Scan for the cell matching the given text and deliver its (x, y) coordinate at center. 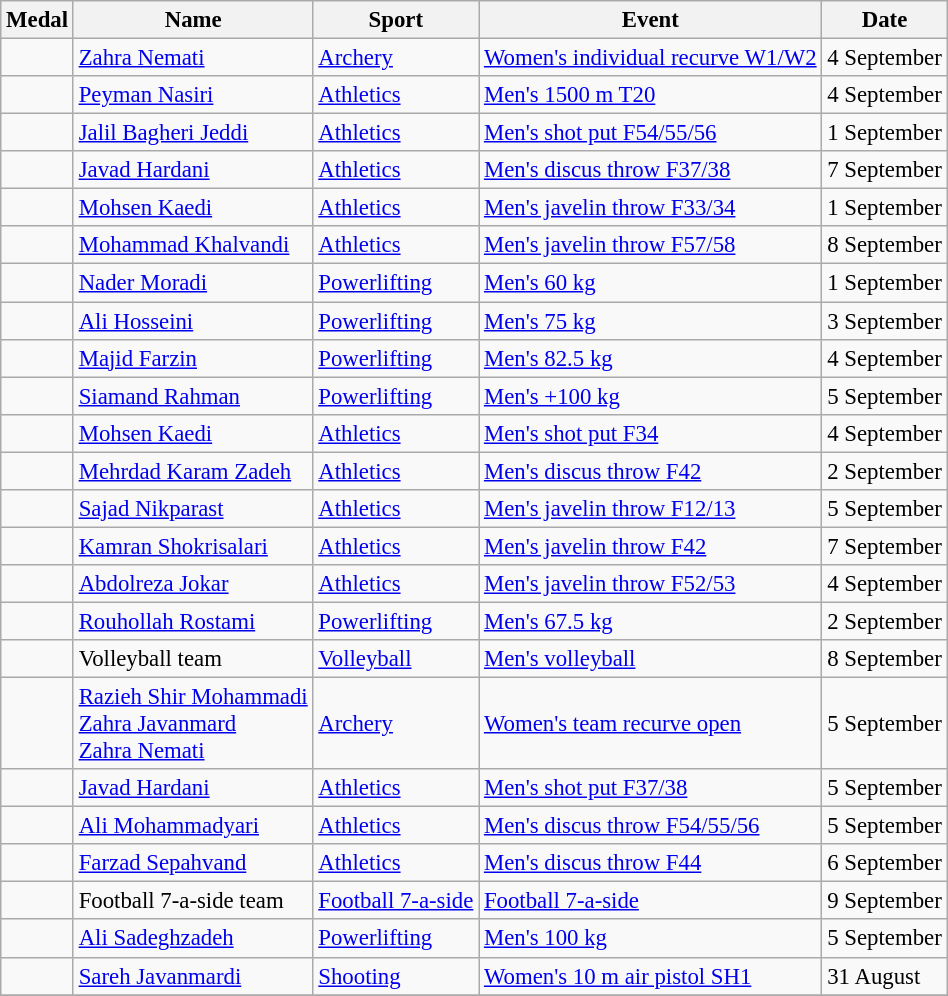
Volleyball (396, 659)
Women's 10 m air pistol SH1 (650, 976)
Men's javelin throw F52/53 (650, 584)
6 September (884, 863)
31 August (884, 976)
Kamran Shokrisalari (193, 546)
Men's shot put F34 (650, 433)
Sport (396, 20)
Zahra Nemati (193, 58)
Peyman Nasiri (193, 95)
Men's shot put F37/38 (650, 788)
Abdolreza Jokar (193, 584)
Men's +100 kg (650, 396)
Men's volleyball (650, 659)
Majid Farzin (193, 358)
Volleyball team (193, 659)
Football 7-a-side team (193, 901)
Date (884, 20)
Mohammad Khalvandi (193, 245)
Men's javelin throw F12/13 (650, 509)
Men's 75 kg (650, 321)
Women's individual recurve W1/W2 (650, 58)
Name (193, 20)
Men's 100 kg (650, 939)
Men's discus throw F44 (650, 863)
Men's discus throw F37/38 (650, 170)
Ali Sadeghzadeh (193, 939)
Men's 82.5 kg (650, 358)
Men's javelin throw F33/34 (650, 208)
Mehrdad Karam Zadeh (193, 471)
Men's discus throw F42 (650, 471)
Ali Hosseini (193, 321)
Men's 60 kg (650, 283)
Men's javelin throw F57/58 (650, 245)
Men's shot put F54/55/56 (650, 133)
Men's discus throw F54/55/56 (650, 826)
Shooting (396, 976)
Ali Mohammadyari (193, 826)
Event (650, 20)
Medal (38, 20)
Women's team recurve open (650, 724)
Razieh Shir MohammadiZahra JavanmardZahra Nemati (193, 724)
Farzad Sepahvand (193, 863)
Siamand Rahman (193, 396)
3 September (884, 321)
Rouhollah Rostami (193, 621)
Sajad Nikparast (193, 509)
Men's 67.5 kg (650, 621)
Jalil Bagheri Jeddi (193, 133)
9 September (884, 901)
Men's javelin throw F42 (650, 546)
Nader Moradi (193, 283)
Men's 1500 m T20 (650, 95)
Sareh Javanmardi (193, 976)
